Extract the [x, y] coordinate from the center of the cell holding the provided text.  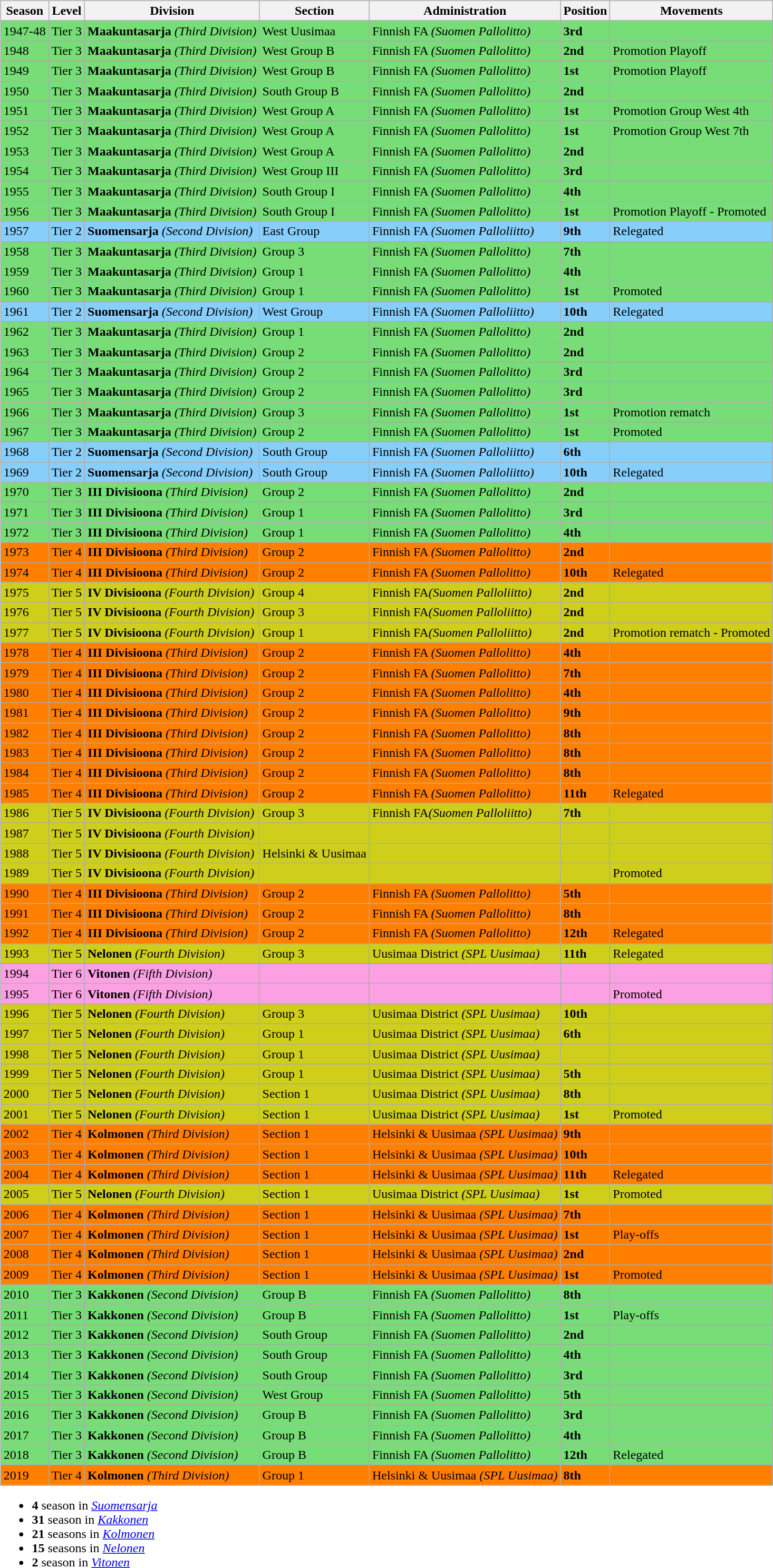
1979 [24, 673]
1964 [24, 372]
1972 [24, 532]
1948 [24, 51]
1984 [24, 773]
1974 [24, 572]
2007 [24, 1234]
2016 [24, 1415]
1961 [24, 311]
1958 [24, 251]
2008 [24, 1254]
2001 [24, 1114]
1967 [24, 432]
1954 [24, 171]
1983 [24, 753]
1955 [24, 191]
1953 [24, 151]
Movements [692, 11]
1949 [24, 71]
2013 [24, 1355]
1970 [24, 492]
Position [585, 11]
2010 [24, 1294]
Promotion Playoff - Promoted [692, 211]
2015 [24, 1395]
1966 [24, 412]
Section [314, 11]
1969 [24, 472]
Group 4 [314, 592]
Promotion Group West 7th [692, 131]
2011 [24, 1314]
1965 [24, 392]
1996 [24, 1014]
Division [172, 11]
2019 [24, 1475]
1999 [24, 1074]
Season [24, 11]
1992 [24, 933]
West Uusimaa [314, 31]
Helsinki & Uusimaa [314, 853]
1993 [24, 953]
Administration [465, 11]
Level [66, 11]
1980 [24, 693]
1962 [24, 332]
2012 [24, 1335]
1990 [24, 893]
1956 [24, 211]
2009 [24, 1274]
2002 [24, 1134]
1987 [24, 833]
1995 [24, 994]
1950 [24, 91]
1976 [24, 612]
1960 [24, 291]
2000 [24, 1094]
1952 [24, 131]
1982 [24, 733]
1951 [24, 111]
2005 [24, 1194]
Promotion Group West 4th [692, 111]
1947-48 [24, 31]
1985 [24, 793]
1986 [24, 813]
2018 [24, 1455]
2017 [24, 1435]
1989 [24, 873]
1981 [24, 713]
Promotion rematch [692, 412]
1968 [24, 452]
1959 [24, 271]
2006 [24, 1214]
1977 [24, 632]
South Group B [314, 91]
2003 [24, 1154]
1973 [24, 552]
1978 [24, 652]
2014 [24, 1375]
1997 [24, 1034]
1963 [24, 352]
1975 [24, 592]
West Group III [314, 171]
1994 [24, 973]
1991 [24, 913]
Promotion rematch - Promoted [692, 632]
1971 [24, 512]
1957 [24, 231]
1988 [24, 853]
1998 [24, 1054]
2004 [24, 1174]
East Group [314, 231]
